Return the (X, Y) coordinate for the center point of the cell that contains the specified text.  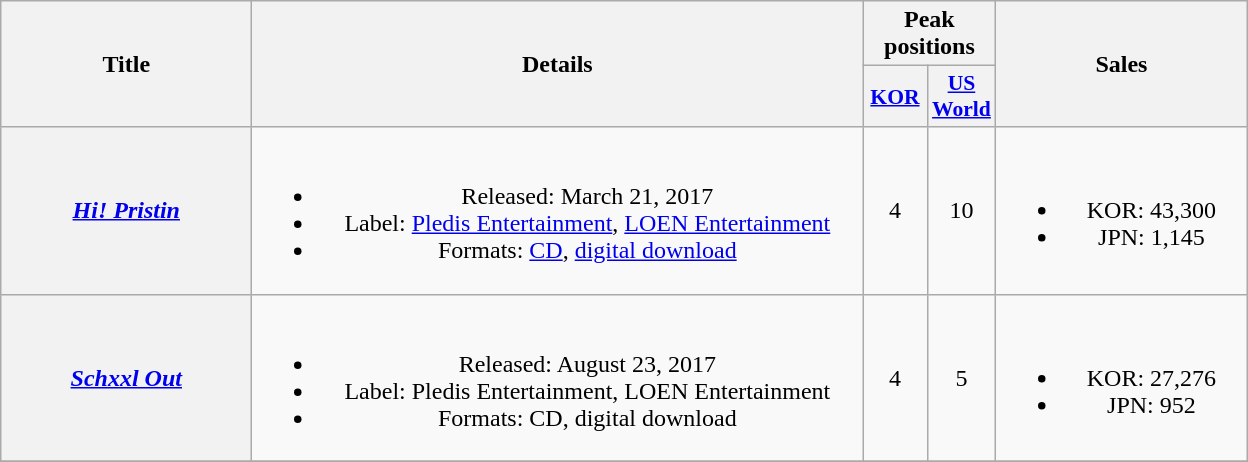
Released: March 21, 2017Label: Pledis Entertainment, LOEN EntertainmentFormats: CD, digital download (558, 210)
US World (962, 96)
Details (558, 64)
5 (962, 378)
Sales (1122, 64)
10 (962, 210)
KOR: 43,300JPN: 1,145 (1122, 210)
Schxxl Out (126, 378)
Title (126, 64)
Peak positions (930, 34)
KOR: 27,276JPN: 952 (1122, 378)
KOR (895, 96)
Hi! Pristin (126, 210)
Released: August 23, 2017Label: Pledis Entertainment, LOEN EntertainmentFormats: CD, digital download (558, 378)
